Return the (X, Y) coordinate for the center point of the cell that contains the specified text.  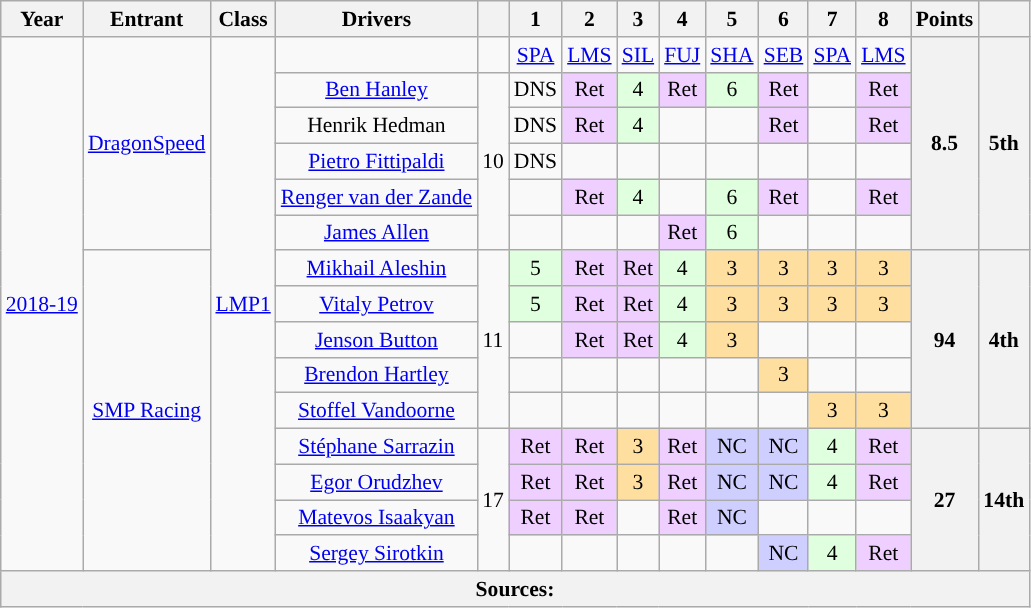
Pietro Fittipaldi (376, 162)
2018-19 (42, 304)
DragonSpeed (147, 144)
James Allen (376, 233)
Stéphane Sarrazin (376, 447)
SEB (784, 55)
LMP1 (242, 304)
Year (42, 19)
11 (493, 340)
Points (945, 19)
94 (945, 340)
Sergey Sirotkin (376, 554)
8 (884, 19)
Henrik Hedman (376, 126)
27 (945, 500)
14th (1004, 500)
Sources: (515, 589)
SHA (732, 55)
Jenson Button (376, 340)
8.5 (945, 144)
SIL (638, 55)
Brendon Hartley (376, 375)
Egor Orudzhev (376, 482)
7 (832, 19)
Class (242, 19)
SMP Racing (147, 412)
4th (1004, 340)
2 (590, 19)
Ben Hanley (376, 90)
Stoffel Vandoorne (376, 411)
Mikhail Aleshin (376, 269)
10 (493, 161)
Drivers (376, 19)
17 (493, 500)
1 (536, 19)
5th (1004, 144)
Renger van der Zande (376, 197)
Vitaly Petrov (376, 304)
Matevos Isaakyan (376, 518)
FUJ (682, 55)
Entrant (147, 19)
